Search for the cell housing the specified text and yield its [x, y] center coordinate. 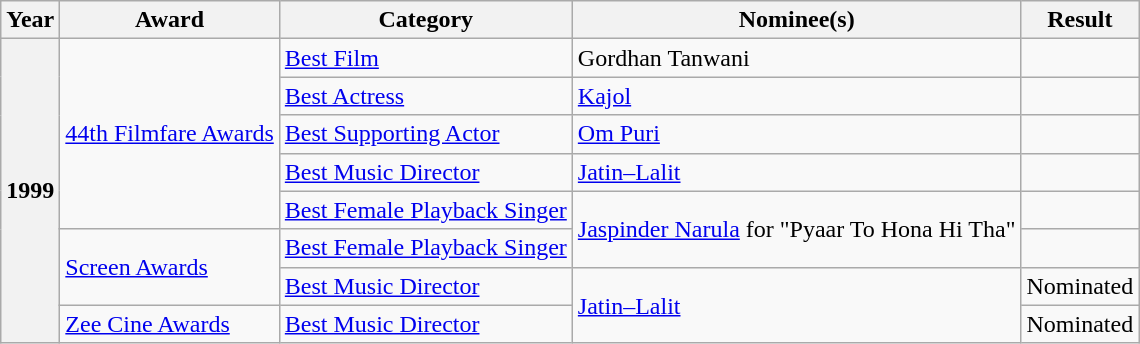
1999 [30, 191]
Best Supporting Actor [426, 134]
Category [426, 20]
Result [1080, 20]
Best Film [426, 58]
Screen Awards [170, 267]
Award [170, 20]
Best Actress [426, 96]
Kajol [796, 96]
Nominee(s) [796, 20]
Year [30, 20]
Jaspinder Narula for "Pyaar To Hona Hi Tha" [796, 229]
44th Filmfare Awards [170, 134]
Zee Cine Awards [170, 324]
Gordhan Tanwani [796, 58]
Om Puri [796, 134]
